Return [x, y] of the center of cell containing provided text 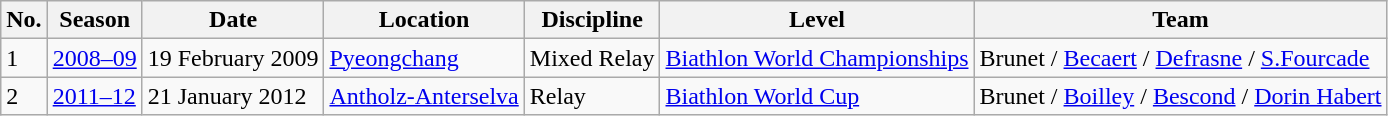
2011–12 [94, 96]
Date [233, 20]
19 February 2009 [233, 58]
Brunet / Becaert / Defrasne / S.Fourcade [1180, 58]
Biathlon World Championships [817, 58]
1 [24, 58]
Season [94, 20]
Biathlon World Cup [817, 96]
Antholz-Anterselva [424, 96]
2008–09 [94, 58]
2 [24, 96]
Relay [592, 96]
21 January 2012 [233, 96]
Level [817, 20]
Brunet / Boilley / Bescond / Dorin Habert [1180, 96]
No. [24, 20]
Pyeongchang [424, 58]
Location [424, 20]
Discipline [592, 20]
Team [1180, 20]
Mixed Relay [592, 58]
